Detect which cell encompasses the target text, then output its (x, y) center coordinate. 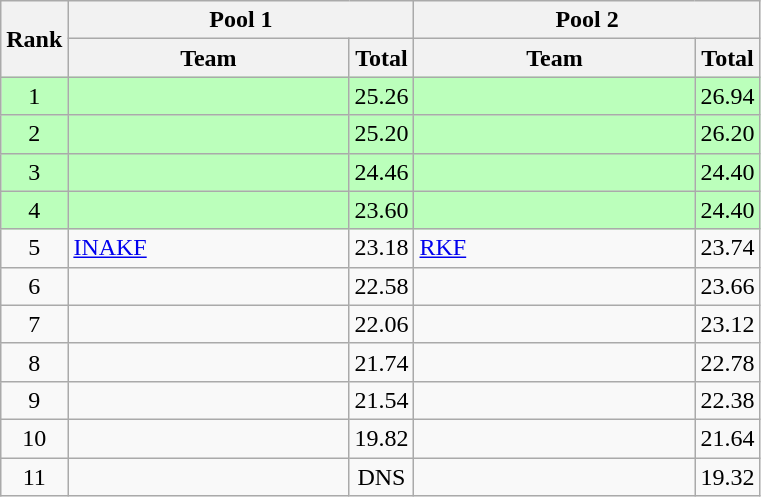
23.12 (728, 324)
Pool 1 (241, 20)
19.32 (728, 477)
Pool 2 (587, 20)
Rank (34, 39)
23.18 (382, 248)
23.74 (728, 248)
5 (34, 248)
21.64 (728, 438)
7 (34, 324)
8 (34, 362)
INAKF (208, 248)
23.66 (728, 286)
26.94 (728, 96)
DNS (382, 477)
25.26 (382, 96)
3 (34, 172)
6 (34, 286)
9 (34, 400)
4 (34, 210)
23.60 (382, 210)
2 (34, 134)
21.54 (382, 400)
19.82 (382, 438)
RKF (554, 248)
22.78 (728, 362)
22.38 (728, 400)
21.74 (382, 362)
10 (34, 438)
1 (34, 96)
25.20 (382, 134)
22.58 (382, 286)
22.06 (382, 324)
26.20 (728, 134)
11 (34, 477)
24.46 (382, 172)
